Identify which cell holds the provided text, then report its (x, y) central coordinate. 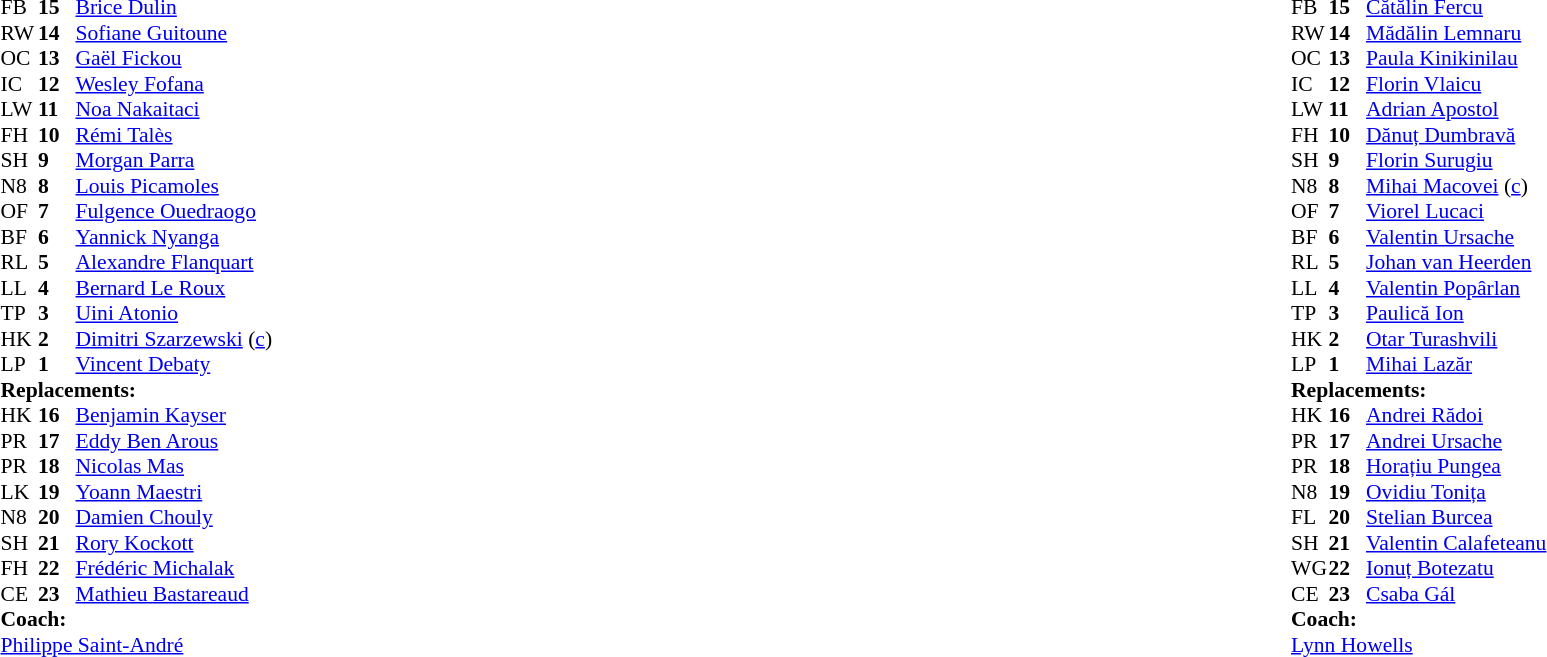
Dănuț Dumbravă (1456, 135)
Florin Vlaicu (1456, 84)
Viorel Lucaci (1456, 211)
Bernard Le Roux (174, 288)
Alexandre Flanquart (174, 263)
Andrei Rădoi (1456, 415)
Ovidiu Tonița (1456, 492)
Valentin Ursache (1456, 237)
Adrian Apostol (1456, 109)
Gaël Fickou (174, 59)
Frédéric Michalak (174, 569)
Valentin Popârlan (1456, 288)
Uini Atonio (174, 313)
Yoann Maestri (174, 492)
Louis Picamoles (174, 186)
Otar Turashvili (1456, 339)
Fulgence Ouedraogo (174, 211)
Rory Kockott (174, 543)
Stelian Burcea (1456, 517)
Rémi Talès (174, 135)
WG (1310, 569)
Damien Chouly (174, 517)
Johan van Heerden (1456, 263)
Wesley Fofana (174, 84)
Florin Surugiu (1456, 161)
Paula Kinikinilau (1456, 59)
Benjamin Kayser (174, 415)
FL (1310, 517)
Horațiu Pungea (1456, 467)
Eddy Ben Arous (174, 441)
Ionuț Botezatu (1456, 569)
Nicolas Mas (174, 467)
Noa Nakaitaci (174, 109)
Mădălin Lemnaru (1456, 33)
Valentin Calafeteanu (1456, 543)
Yannick Nyanga (174, 237)
Sofiane Guitoune (174, 33)
Dimitri Szarzewski (c) (174, 339)
LK (19, 492)
Csaba Gál (1456, 594)
Mihai Macovei (c) (1456, 186)
Paulică Ion (1456, 313)
Morgan Parra (174, 161)
Andrei Ursache (1456, 441)
Mathieu Bastareaud (174, 594)
Mihai Lazăr (1456, 365)
Vincent Debaty (174, 365)
